For the text-containing cell, return its midpoint in [X, Y] coordinate format. 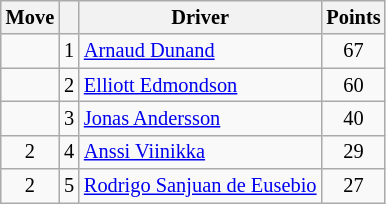
Jonas Andersson [200, 118]
Anssi Viinikka [200, 152]
Points [353, 17]
5 [69, 186]
1 [69, 51]
4 [69, 152]
Arnaud Dunand [200, 51]
Elliott Edmondson [200, 85]
27 [353, 186]
Move [30, 17]
67 [353, 51]
3 [69, 118]
Rodrigo Sanjuan de Eusebio [200, 186]
40 [353, 118]
29 [353, 152]
Driver [200, 17]
60 [353, 85]
